Output the [X, Y] coordinate of the center of the cell containing the given text.  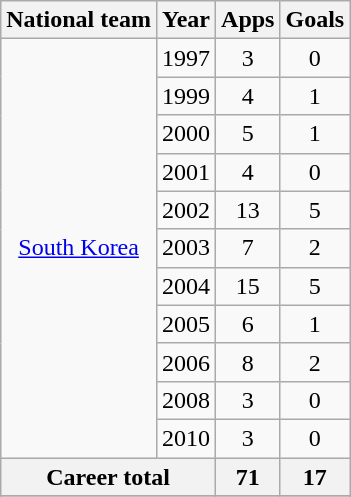
2005 [186, 324]
Year [186, 20]
1997 [186, 58]
8 [248, 362]
2004 [186, 286]
Apps [248, 20]
7 [248, 248]
Career total [108, 477]
17 [315, 477]
Goals [315, 20]
6 [248, 324]
2010 [186, 438]
2003 [186, 248]
13 [248, 210]
2006 [186, 362]
71 [248, 477]
2002 [186, 210]
15 [248, 286]
2008 [186, 400]
National team [79, 20]
2001 [186, 172]
2000 [186, 134]
South Korea [79, 248]
1999 [186, 96]
